Determine the [x, y] coordinate at the center of the cell enclosing the given text.  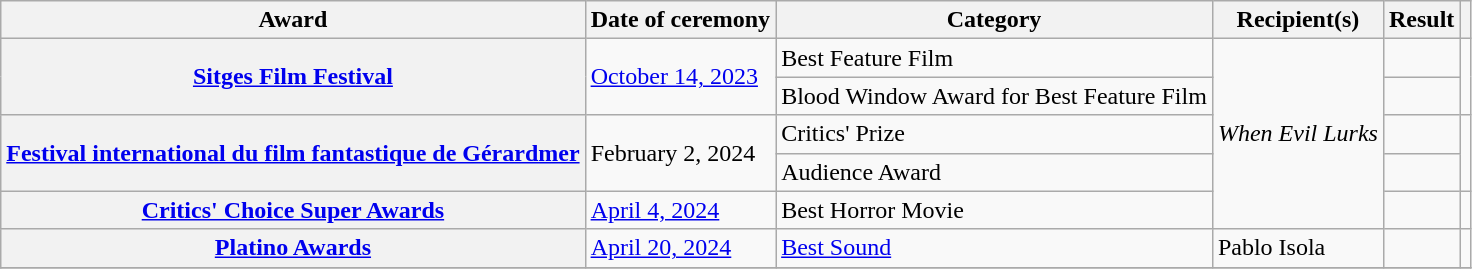
Award [293, 20]
Platino Awards [293, 248]
Best Sound [994, 248]
Critics' Prize [994, 134]
Critics' Choice Super Awards [293, 210]
April 4, 2024 [680, 210]
Best Feature Film [994, 58]
Result [1421, 20]
Best Horror Movie [994, 210]
February 2, 2024 [680, 153]
Sitges Film Festival [293, 77]
When Evil Lurks [1298, 134]
Recipient(s) [1298, 20]
Blood Window Award for Best Feature Film [994, 96]
Category [994, 20]
Date of ceremony [680, 20]
Festival international du film fantastique de Gérardmer [293, 153]
Pablo Isola [1298, 248]
October 14, 2023 [680, 77]
April 20, 2024 [680, 248]
Audience Award [994, 172]
